Capture the cell that displays the provided text and extract its (X, Y) central coordinate. 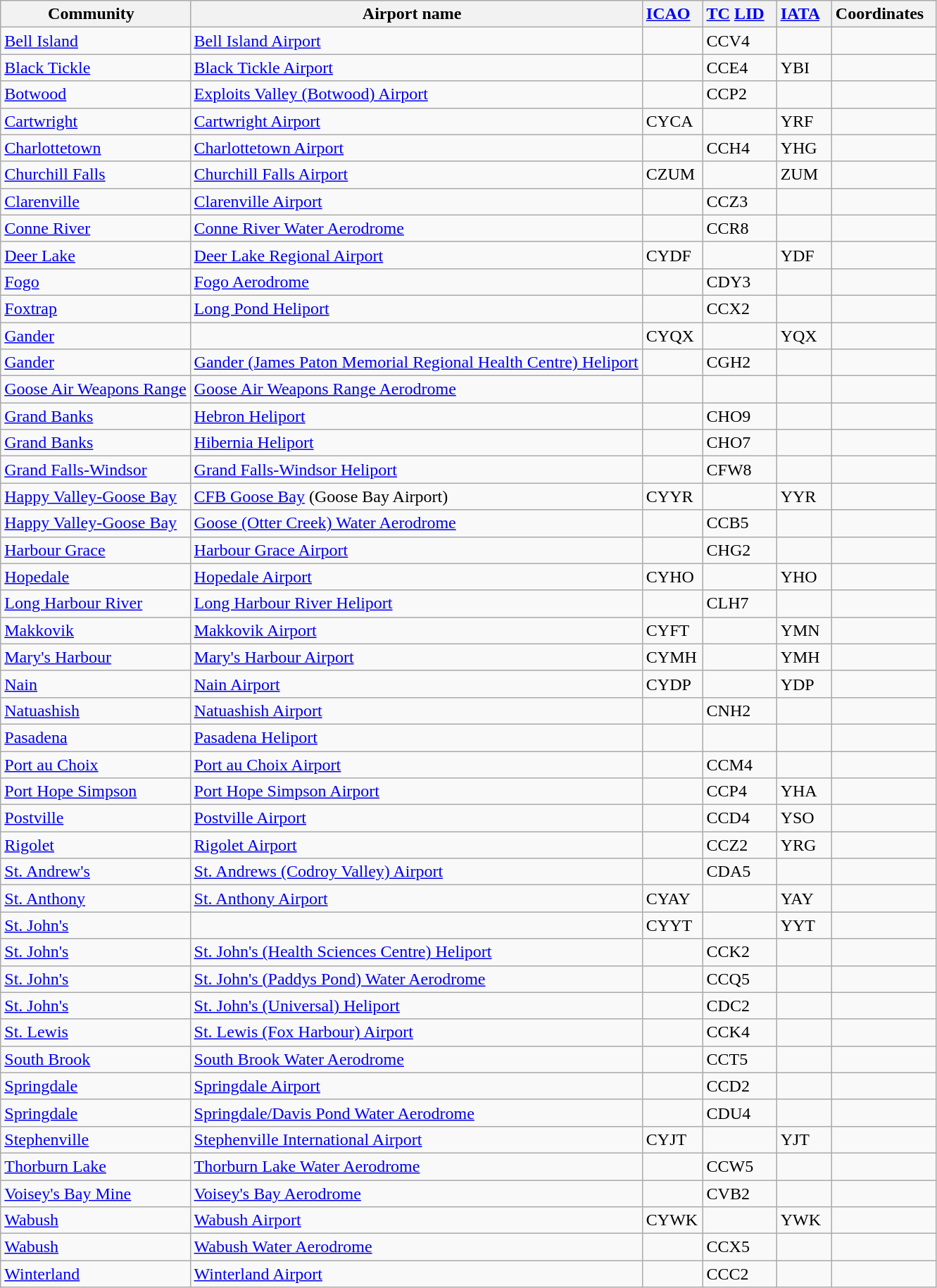
Fogo (96, 282)
Makkovik Airport (416, 630)
CHG2 (739, 550)
St. John's (Paddys Pond) Water Aerodrome (416, 979)
YDF (804, 255)
Mary's Harbour (96, 657)
CYYT (672, 925)
Stephenville International Airport (416, 1139)
YQX (804, 336)
CCX5 (739, 1247)
Community (96, 14)
Pasadena (96, 737)
Exploits Valley (Botwood) Airport (416, 94)
CGH2 (739, 363)
CCZ2 (739, 845)
TC LID (739, 14)
Airport name (416, 14)
CYJT (672, 1139)
CYAY (672, 899)
CNH2 (739, 711)
Port Hope Simpson Airport (416, 792)
YAY (804, 899)
Hopedale Airport (416, 577)
Pasadena Heliport (416, 737)
St. Anthony (96, 899)
YMN (804, 630)
Hopedale (96, 577)
Natuashish (96, 711)
YHG (804, 148)
YSO (804, 818)
CCM4 (739, 764)
CHO7 (739, 443)
Gander (James Paton Memorial Regional Health Centre) Heliport (416, 363)
CCP2 (739, 94)
Goose Air Weapons Range (96, 389)
IATA (804, 14)
CZUM (672, 175)
Nain (96, 684)
CDY3 (739, 282)
Hibernia Heliport (416, 443)
CYFT (672, 630)
Rigolet (96, 845)
Voisey's Bay Aerodrome (416, 1194)
Rigolet Airport (416, 845)
CYMH (672, 657)
YWK (804, 1220)
Charlottetown (96, 148)
St. Lewis (96, 1032)
Harbour Grace (96, 550)
Deer Lake Regional Airport (416, 255)
Thorburn Lake Water Aerodrome (416, 1166)
CCT5 (739, 1059)
Long Harbour River (96, 604)
Cartwright (96, 121)
Mary's Harbour Airport (416, 657)
Winterland Airport (416, 1274)
CYDP (672, 684)
CCD2 (739, 1086)
Bell Island Airport (416, 41)
Thorburn Lake (96, 1166)
Clarenville Airport (416, 201)
Springdale Airport (416, 1086)
Port au Choix Airport (416, 764)
St. Anthony Airport (416, 899)
St. Andrew's (96, 872)
YDP (804, 684)
CCV4 (739, 41)
YBI (804, 68)
Goose (Otter Creek) Water Aerodrome (416, 523)
Makkovik (96, 630)
CHO9 (739, 416)
Stephenville (96, 1139)
Goose Air Weapons Range Aerodrome (416, 389)
Hebron Heliport (416, 416)
ICAO (672, 14)
YYT (804, 925)
CCK2 (739, 952)
South Brook Water Aerodrome (416, 1059)
Charlottetown Airport (416, 148)
St. Andrews (Codroy Valley) Airport (416, 872)
Winterland (96, 1274)
Clarenville (96, 201)
Fogo Aerodrome (416, 282)
Postville Airport (416, 818)
Coordinates (883, 14)
Conne River (96, 228)
South Brook (96, 1059)
Voisey's Bay Mine (96, 1194)
CLH7 (739, 604)
Grand Falls-Windsor (96, 470)
CYCA (672, 121)
Deer Lake (96, 255)
St. John's (Health Sciences Centre) Heliport (416, 952)
CCD4 (739, 818)
Churchill Falls (96, 175)
Wabush Water Aerodrome (416, 1247)
ZUM (804, 175)
Postville (96, 818)
YRG (804, 845)
Port Hope Simpson (96, 792)
CCZ3 (739, 201)
CDA5 (739, 872)
Churchill Falls Airport (416, 175)
Cartwright Airport (416, 121)
CCP4 (739, 792)
CYQX (672, 336)
Botwood (96, 94)
YYR (804, 496)
Long Pond Heliport (416, 308)
CFB Goose Bay (Goose Bay Airport) (416, 496)
Harbour Grace Airport (416, 550)
CFW8 (739, 470)
YHA (804, 792)
Conne River Water Aerodrome (416, 228)
Black Tickle Airport (416, 68)
Foxtrap (96, 308)
Grand Falls-Windsor Heliport (416, 470)
Long Harbour River Heliport (416, 604)
CYDF (672, 255)
CCB5 (739, 523)
St. John's (Universal) Heliport (416, 1006)
YJT (804, 1139)
CCC2 (739, 1274)
CCX2 (739, 308)
CCR8 (739, 228)
Bell Island (96, 41)
YRF (804, 121)
Natuashish Airport (416, 711)
YMH (804, 657)
Nain Airport (416, 684)
CYWK (672, 1220)
St. Lewis (Fox Harbour) Airport (416, 1032)
Port au Choix (96, 764)
CDC2 (739, 1006)
Black Tickle (96, 68)
CDU4 (739, 1113)
CCK4 (739, 1032)
CCE4 (739, 68)
Wabush Airport (416, 1220)
CYYR (672, 496)
CCQ5 (739, 979)
Springdale/Davis Pond Water Aerodrome (416, 1113)
CVB2 (739, 1194)
CYHO (672, 577)
CCH4 (739, 148)
YHO (804, 577)
CCW5 (739, 1166)
